Return the [X, Y] coordinate for the center point of the cell that contains the specified text.  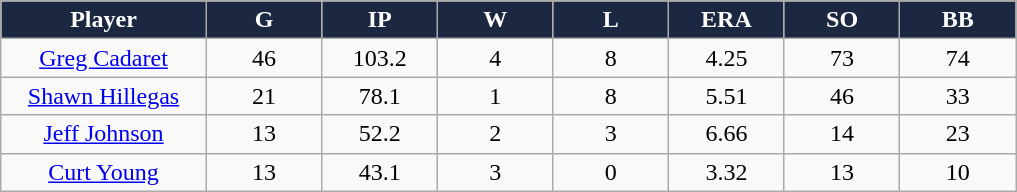
73 [842, 58]
3.32 [727, 172]
78.1 [380, 96]
BB [958, 20]
14 [842, 134]
43.1 [380, 172]
52.2 [380, 134]
6.66 [727, 134]
0 [611, 172]
W [495, 20]
1 [495, 96]
21 [264, 96]
33 [958, 96]
74 [958, 58]
103.2 [380, 58]
Greg Cadaret [104, 58]
SO [842, 20]
4.25 [727, 58]
2 [495, 134]
L [611, 20]
Player [104, 20]
IP [380, 20]
ERA [727, 20]
5.51 [727, 96]
Curt Young [104, 172]
Jeff Johnson [104, 134]
10 [958, 172]
23 [958, 134]
G [264, 20]
Shawn Hillegas [104, 96]
4 [495, 58]
